Return the (X, Y) coordinate for the center point of the cell that contains the specified text.  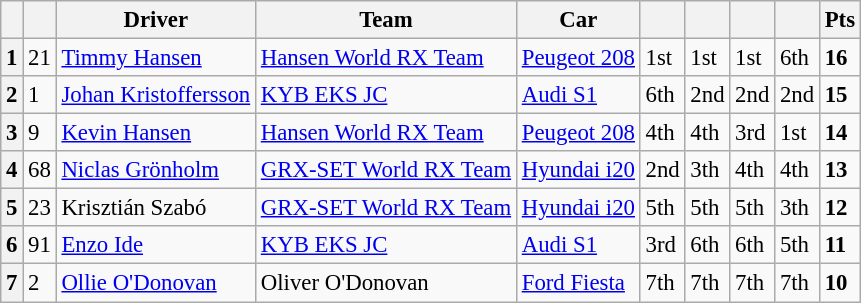
5 (12, 208)
Johan Kristoffersson (156, 95)
21 (40, 58)
Enzo Ide (156, 245)
15 (840, 95)
9 (40, 133)
4 (12, 170)
11 (840, 245)
14 (840, 133)
68 (40, 170)
Krisztián Szabó (156, 208)
23 (40, 208)
12 (840, 208)
Niclas Grönholm (156, 170)
7 (12, 283)
Oliver O'Donovan (386, 283)
Ollie O'Donovan (156, 283)
91 (40, 245)
3 (12, 133)
13 (840, 170)
6 (12, 245)
Driver (156, 20)
10 (840, 283)
Ford Fiesta (578, 283)
16 (840, 58)
Car (578, 20)
Team (386, 20)
Timmy Hansen (156, 58)
Pts (840, 20)
Kevin Hansen (156, 133)
